Search for the cell housing the specified text and yield its [x, y] center coordinate. 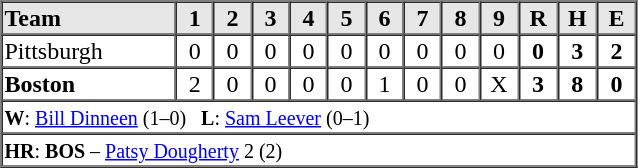
HR: BOS – Patsy Dougherty 2 (2) [319, 150]
X [498, 84]
W: Bill Dinneen (1–0) L: Sam Leever (0–1) [319, 116]
R [538, 18]
H [578, 18]
6 [384, 18]
Team [89, 18]
Pittsburgh [89, 50]
Boston [89, 84]
E [616, 18]
7 [422, 18]
5 [347, 18]
9 [498, 18]
4 [309, 18]
